Detect which cell encompasses the target text, then output its (X, Y) center coordinate. 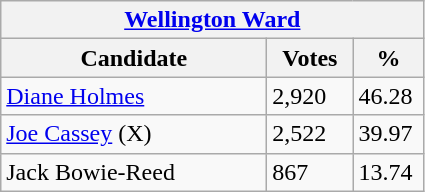
867 (310, 172)
Joe Cassey (X) (134, 134)
Candidate (134, 58)
39.97 (388, 134)
Jack Bowie-Reed (134, 172)
13.74 (388, 172)
% (388, 58)
Wellington Ward (212, 20)
Diane Holmes (134, 96)
Votes (310, 58)
2,920 (310, 96)
46.28 (388, 96)
2,522 (310, 134)
